From the cell containing the given text, extract its center point as (X, Y) coordinate. 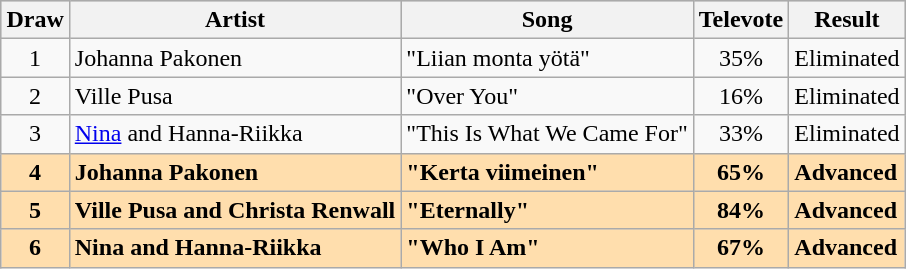
Result (847, 20)
3 (35, 134)
65% (740, 172)
5 (35, 210)
Ville Pusa and Christa Renwall (235, 210)
2 (35, 96)
"Liian monta yötä" (547, 58)
35% (740, 58)
6 (35, 248)
"Kerta viimeinen" (547, 172)
Song (547, 20)
"This Is What We Came For" (547, 134)
Artist (235, 20)
84% (740, 210)
4 (35, 172)
67% (740, 248)
"Over You" (547, 96)
33% (740, 134)
16% (740, 96)
"Who I Am" (547, 248)
1 (35, 58)
"Eternally" (547, 210)
Televote (740, 20)
Draw (35, 20)
Ville Pusa (235, 96)
